Pinpoint the cell where the given text exists, returning its (X, Y) midpoint coordinate. 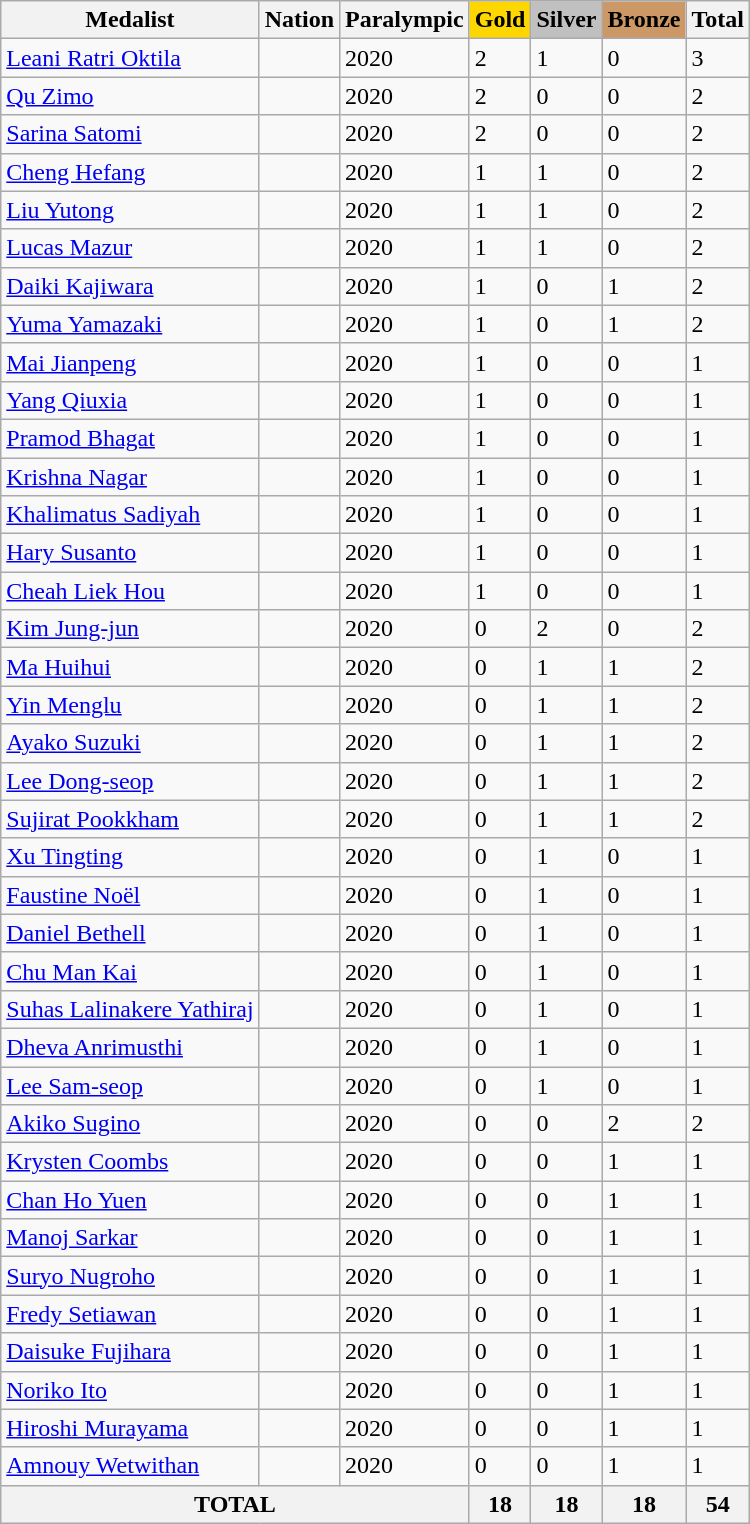
Dheva Anrimusthi (130, 1047)
Daiki Kajiwara (130, 286)
Lee Sam-seop (130, 1085)
Pramod Bhagat (130, 438)
Ayako Suzuki (130, 743)
Daisuke Fujihara (130, 1352)
Faustine Noël (130, 895)
Amnouy Wetwithan (130, 1466)
Krishna Nagar (130, 477)
Hary Susanto (130, 553)
Krysten Coombs (130, 1162)
Medalist (130, 20)
Ma Huihui (130, 667)
Chan Ho Yuen (130, 1200)
54 (718, 1504)
Chu Man Kai (130, 971)
Suryo Nugroho (130, 1276)
Xu Tingting (130, 857)
Total (718, 20)
Akiko Sugino (130, 1124)
Khalimatus Sadiyah (130, 515)
Mai Jianpeng (130, 362)
Silver (566, 20)
Bronze (644, 20)
Noriko Ito (130, 1390)
Cheah Liek Hou (130, 591)
Fredy Setiawan (130, 1314)
Sujirat Pookkham (130, 819)
Cheng Hefang (130, 172)
Manoj Sarkar (130, 1238)
Lee Dong-seop (130, 781)
Kim Jung-jun (130, 629)
Leani Ratri Oktila (130, 58)
Gold (500, 20)
Liu Yutong (130, 210)
Lucas Mazur (130, 248)
Hiroshi Murayama (130, 1428)
Suhas Lalinakere Yathiraj (130, 1009)
Nation (299, 20)
Yang Qiuxia (130, 400)
Yin Menglu (130, 705)
Sarina Satomi (130, 134)
3 (718, 58)
Paralympic (405, 20)
Daniel Bethell (130, 933)
Yuma Yamazaki (130, 324)
Qu Zimo (130, 96)
TOTAL (235, 1504)
